Provide the [X, Y] coordinate of the cell's center where the given text is located.  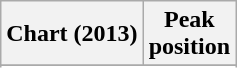
Peakposition [189, 34]
Chart (2013) [72, 34]
